Determine the (x, y) coordinate at the center of the cell enclosing the given text.  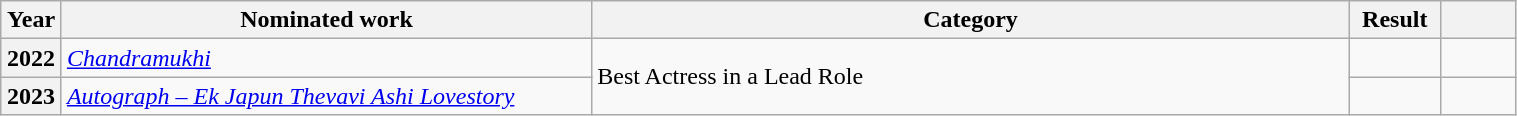
2022 (32, 58)
2023 (32, 96)
Year (32, 20)
Category (971, 20)
Autograph – Ek Japun Thevavi Ashi Lovestory (326, 96)
Nominated work (326, 20)
Best Actress in a Lead Role (971, 77)
Result (1394, 20)
Chandramukhi (326, 58)
